For the text-containing cell, return its midpoint in (X, Y) coordinate format. 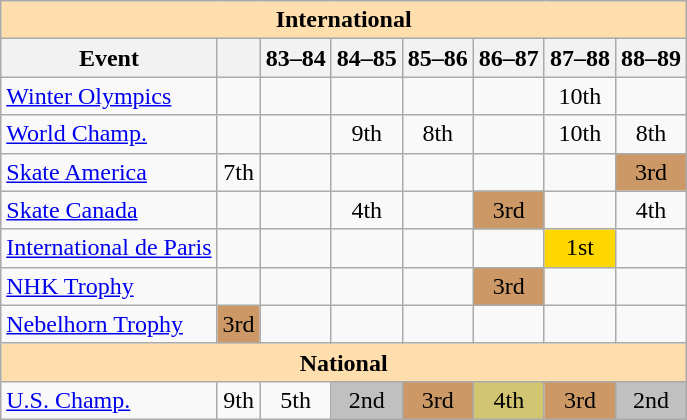
U.S. Champ. (109, 400)
Skate America (109, 172)
85–86 (438, 58)
International (344, 20)
87–88 (580, 58)
83–84 (296, 58)
National (344, 362)
NHK Trophy (109, 286)
Event (109, 58)
World Champ. (109, 134)
84–85 (366, 58)
7th (238, 172)
International de Paris (109, 248)
5th (296, 400)
Skate Canada (109, 210)
1st (580, 248)
88–89 (650, 58)
Nebelhorn Trophy (109, 324)
86–87 (508, 58)
Winter Olympics (109, 96)
